Provide the (X, Y) coordinate of the cell's center where the given text is located.  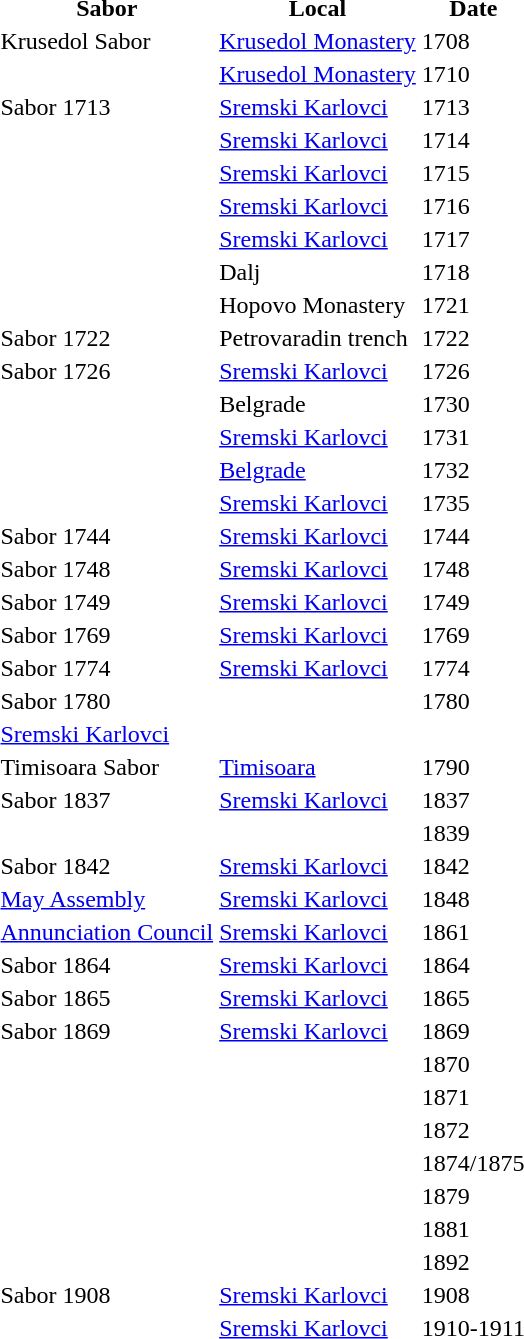
Petrovaradin trench (318, 338)
Timisoara (318, 767)
Dalj (318, 272)
Hopovo Monastery (318, 305)
